Identify which cell holds the provided text, then report its [X, Y] central coordinate. 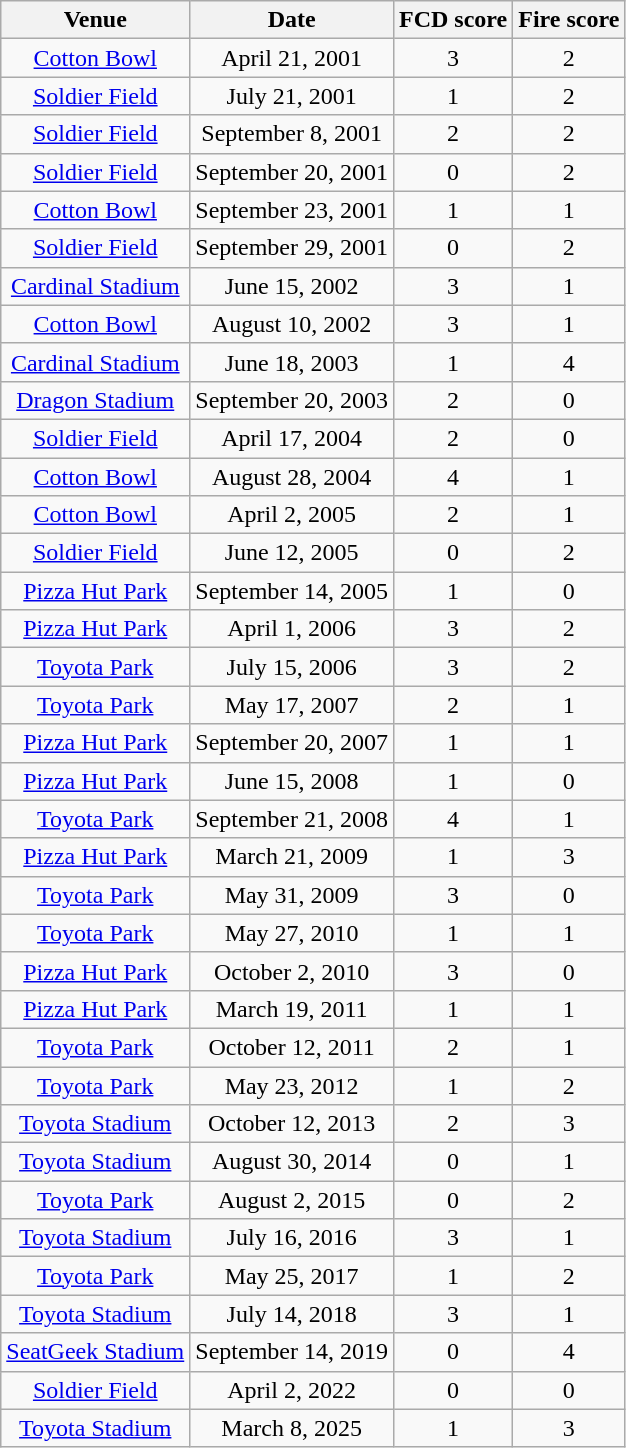
March 8, 2025 [292, 1428]
March 21, 2009 [292, 857]
July 15, 2006 [292, 667]
August 30, 2014 [292, 1162]
October 2, 2010 [292, 971]
April 2, 2005 [292, 515]
September 14, 2005 [292, 591]
June 15, 2008 [292, 781]
September 8, 2001 [292, 134]
August 2, 2015 [292, 1200]
April 21, 2001 [292, 58]
SeatGeek Stadium [96, 1352]
Dragon Stadium [96, 400]
August 28, 2004 [292, 477]
October 12, 2011 [292, 1047]
September 29, 2001 [292, 248]
September 14, 2019 [292, 1352]
September 20, 2003 [292, 400]
July 21, 2001 [292, 96]
September 20, 2001 [292, 172]
April 1, 2006 [292, 629]
June 15, 2002 [292, 286]
May 25, 2017 [292, 1276]
FCD score [452, 20]
May 27, 2010 [292, 933]
May 17, 2007 [292, 705]
Date [292, 20]
March 19, 2011 [292, 1009]
June 12, 2005 [292, 553]
Fire score [569, 20]
September 23, 2001 [292, 210]
Venue [96, 20]
July 16, 2016 [292, 1238]
April 17, 2004 [292, 438]
August 10, 2002 [292, 324]
October 12, 2013 [292, 1124]
September 20, 2007 [292, 743]
September 21, 2008 [292, 819]
April 2, 2022 [292, 1390]
May 23, 2012 [292, 1085]
July 14, 2018 [292, 1314]
May 31, 2009 [292, 895]
June 18, 2003 [292, 362]
